Pinpoint the cell where the given text exists, returning its (X, Y) midpoint coordinate. 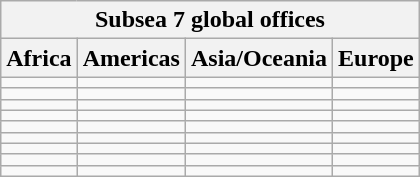
Asia/Oceania (258, 58)
Subsea 7 global offices (210, 20)
Africa (39, 58)
Europe (376, 58)
Americas (131, 58)
